Find where the given text appears and provide that cell's center as (x, y) coordinate. 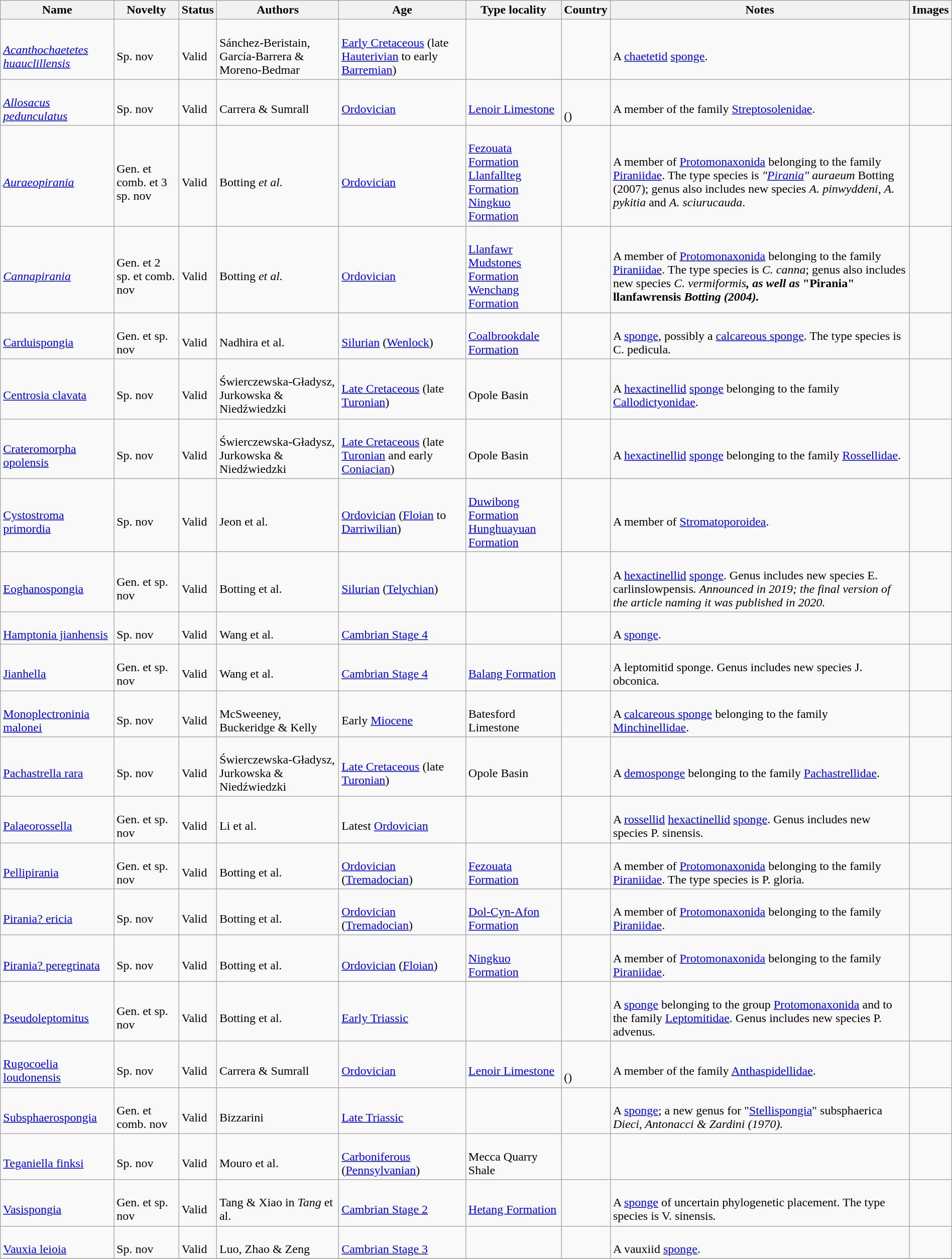
Balang Formation (513, 667)
Notes (759, 10)
A hexactinellid sponge belonging to the family Callodictyonidae. (759, 389)
Silurian (Telychian) (403, 581)
Teganiella finksi (57, 1157)
Jeon et al. (277, 515)
Vauxia leioia (57, 1242)
Monoplectroninia malonei (57, 714)
Ordovician (Floian to Darriwilian) (403, 515)
Carboniferous (Pennsylvanian) (403, 1157)
Ordovician (Floian) (403, 958)
Late Triassic (403, 1110)
Luo, Zhao & Zeng (277, 1242)
A member of Stromatoporoidea. (759, 515)
Mecca Quarry Shale (513, 1157)
Type locality (513, 10)
Crateromorpha opolensis (57, 449)
Vasispongia (57, 1203)
A demosponge belonging to the family Pachastrellidae. (759, 767)
Authors (277, 10)
Carduispongia (57, 336)
Allosacus pedunculatus (57, 102)
Cambrian Stage 3 (403, 1242)
Pseudoleptomitus (57, 1011)
A sponge. (759, 627)
Pachastrella rara (57, 767)
Palaeorossella (57, 820)
Silurian (Wenlock) (403, 336)
Mouro et al. (277, 1157)
Fezouata Formation Llanfallteg Formation Ningkuo Formation (513, 176)
Pirania? peregrinata (57, 958)
Ningkuo Formation (513, 958)
Cambrian Stage 2 (403, 1203)
Li et al. (277, 820)
Duwibong Formation Hunghuayuan Formation (513, 515)
A sponge belonging to the group Protomonaxonida and to the family Leptomitidae. Genus includes new species P. advenus. (759, 1011)
Eoghanospongia (57, 581)
Fezouata Formation (513, 866)
Jianhella (57, 667)
Early Cretaceous (late Hauterivian to early Barremian) (403, 49)
Batesford Limestone (513, 714)
Hamptonia jianhensis (57, 627)
A member of the family Streptosolenidae. (759, 102)
Auraeopirania (57, 176)
A calcareous sponge belonging to the family Minchinellidae. (759, 714)
Subsphaerospongia (57, 1110)
Tang & Xiao in Tang et al. (277, 1203)
Novelty (147, 10)
Cannapirania (57, 269)
Cystostroma primordia (57, 515)
Late Cretaceous (late Turonian and early Coniacian) (403, 449)
A chaetetid sponge. (759, 49)
Pirania? ericia (57, 912)
Acanthochaetetes huauclillensis (57, 49)
McSweeney, Buckeridge & Kelly (277, 714)
Gen. et 2 sp. et comb. nov (147, 269)
A member of Protomonaxonida belonging to the family Piraniidae. The type species is P. gloria. (759, 866)
A sponge, possibly a calcareous sponge. The type species is C. pedicula. (759, 336)
Name (57, 10)
Early Triassic (403, 1011)
Age (403, 10)
Bizzarini (277, 1110)
A sponge; a new genus for "Stellispongia" subsphaerica Dieci, Antonacci & Zardini (1970). (759, 1110)
Hetang Formation (513, 1203)
A leptomitid sponge. Genus includes new species J. obconica. (759, 667)
Status (198, 10)
Coalbrookdale Formation (513, 336)
Centrosia clavata (57, 389)
Sánchez-Beristain, García-Barrera & Moreno-Bedmar (277, 49)
Nadhira et al. (277, 336)
A sponge of uncertain phylogenetic placement. The type species is V. sinensis. (759, 1203)
A member of the family Anthaspidellidae. (759, 1064)
Latest Ordovician (403, 820)
A hexactinellid sponge belonging to the family Rossellidae. (759, 449)
A vauxiid sponge. (759, 1242)
Dol-Cyn-Afon Formation (513, 912)
Rugocoelia loudonensis (57, 1064)
Gen. et comb. nov (147, 1110)
Country (586, 10)
Early Miocene (403, 714)
Gen. et comb. et 3 sp. nov (147, 176)
Pellipirania (57, 866)
Llanfawr Mudstones Formation Wenchang Formation (513, 269)
Images (930, 10)
A rossellid hexactinellid sponge. Genus includes new species P. sinensis. (759, 820)
